Return (x, y) of the center of cell containing provided text 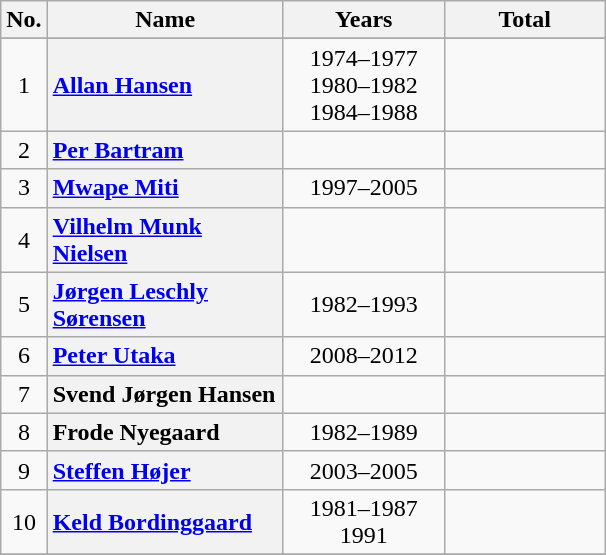
Total (524, 20)
Svend Jørgen Hansen (165, 394)
Years (364, 20)
1 (24, 85)
8 (24, 432)
1982–1993 (364, 304)
6 (24, 356)
Jørgen Leschly Sørensen (165, 304)
2003–2005 (364, 470)
Frode Nyegaard (165, 432)
Per Bartram (165, 150)
Vilhelm Munk Nielsen (165, 240)
9 (24, 470)
Peter Utaka (165, 356)
1997–2005 (364, 188)
No. (24, 20)
2008–2012 (364, 356)
2 (24, 150)
4 (24, 240)
Allan Hansen (165, 85)
7 (24, 394)
5 (24, 304)
1974–19771980–19821984–1988 (364, 85)
Steffen Højer (165, 470)
3 (24, 188)
10 (24, 522)
Mwape Miti (165, 188)
Name (165, 20)
1982–1989 (364, 432)
Keld Bordinggaard (165, 522)
1981–19871991 (364, 522)
